Identify which cell holds the provided text, then report its (x, y) central coordinate. 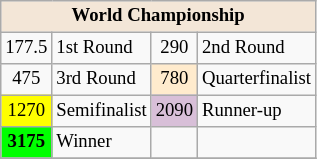
Semifinalist (102, 112)
2nd Round (257, 48)
Winner (102, 142)
290 (174, 48)
2090 (174, 112)
177.5 (26, 48)
1st Round (102, 48)
Quarterfinalist (257, 80)
780 (174, 80)
1270 (26, 112)
3175 (26, 142)
475 (26, 80)
3rd Round (102, 80)
World Championship (158, 16)
Runner-up (257, 112)
